Return the [X, Y] coordinate for the center point of the cell that contains the specified text.  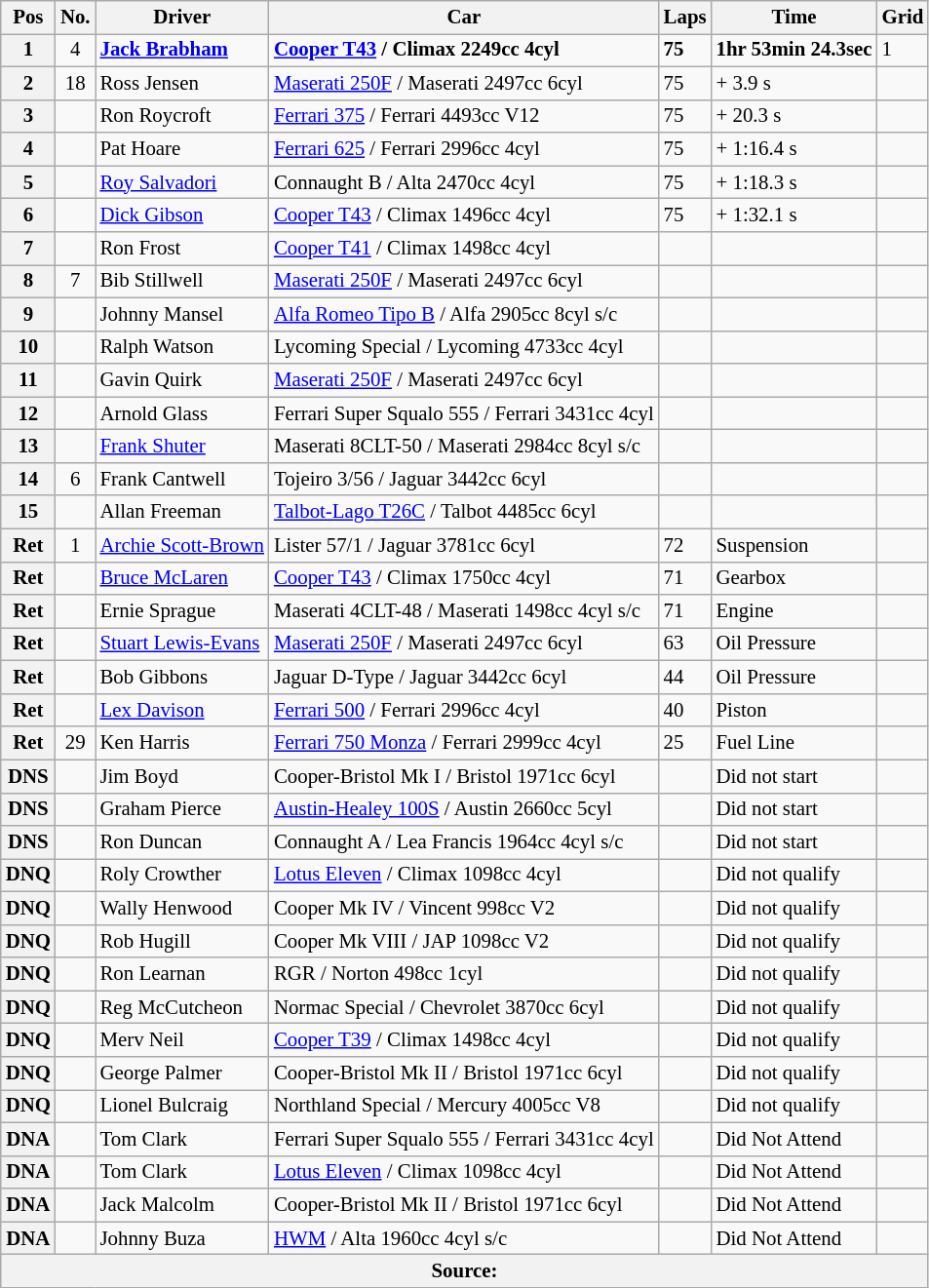
Bruce McLaren [182, 578]
+ 1:16.4 s [794, 149]
Cooper T39 / Climax 1498cc 4cyl [464, 1040]
Bib Stillwell [182, 281]
Connaught A / Lea Francis 1964cc 4cyl s/c [464, 842]
Merv Neil [182, 1040]
Roly Crowther [182, 876]
Archie Scott-Brown [182, 545]
HWM / Alta 1960cc 4cyl s/c [464, 1238]
Frank Cantwell [182, 479]
2 [28, 83]
No. [76, 18]
Lister 57/1 / Jaguar 3781cc 6cyl [464, 545]
Ferrari 375 / Ferrari 4493cc V12 [464, 116]
3 [28, 116]
11 [28, 380]
Alfa Romeo Tipo B / Alfa 2905cc 8cyl s/c [464, 314]
Engine [794, 611]
Ron Roycroft [182, 116]
Cooper T43 / Climax 2249cc 4cyl [464, 50]
10 [28, 347]
Stuart Lewis-Evans [182, 644]
5 [28, 182]
Tojeiro 3/56 / Jaguar 3442cc 6cyl [464, 479]
8 [28, 281]
Fuel Line [794, 743]
Ferrari 750 Monza / Ferrari 2999cc 4cyl [464, 743]
1hr 53min 24.3sec [794, 50]
40 [685, 710]
Arnold Glass [182, 413]
Jack Malcolm [182, 1205]
Talbot-Lago T26C / Talbot 4485cc 6cyl [464, 512]
Piston [794, 710]
Laps [685, 18]
14 [28, 479]
Roy Salvadori [182, 182]
Jim Boyd [182, 776]
Rob Hugill [182, 941]
+ 1:32.1 s [794, 215]
Ferrari 625 / Ferrari 2996cc 4cyl [464, 149]
RGR / Norton 498cc 1cyl [464, 974]
Lycoming Special / Lycoming 4733cc 4cyl [464, 347]
Pat Hoare [182, 149]
Cooper T43 / Climax 1496cc 4cyl [464, 215]
Graham Pierce [182, 809]
Cooper Mk VIII / JAP 1098cc V2 [464, 941]
Driver [182, 18]
Connaught B / Alta 2470cc 4cyl [464, 182]
+ 20.3 s [794, 116]
Time [794, 18]
63 [685, 644]
13 [28, 447]
Gearbox [794, 578]
Ralph Watson [182, 347]
72 [685, 545]
Jack Brabham [182, 50]
Jaguar D-Type / Jaguar 3442cc 6cyl [464, 678]
Wally Henwood [182, 908]
Maserati 8CLT-50 / Maserati 2984cc 8cyl s/c [464, 447]
Ernie Sprague [182, 611]
Grid [903, 18]
18 [76, 83]
Ferrari 500 / Ferrari 2996cc 4cyl [464, 710]
Johnny Mansel [182, 314]
Cooper Mk IV / Vincent 998cc V2 [464, 908]
Johnny Buza [182, 1238]
Northland Special / Mercury 4005cc V8 [464, 1107]
Bob Gibbons [182, 678]
Car [464, 18]
Lionel Bulcraig [182, 1107]
15 [28, 512]
Lex Davison [182, 710]
Pos [28, 18]
Maserati 4CLT-48 / Maserati 1498cc 4cyl s/c [464, 611]
Ron Learnan [182, 974]
29 [76, 743]
9 [28, 314]
Normac Special / Chevrolet 3870cc 6cyl [464, 1007]
Cooper T41 / Climax 1498cc 4cyl [464, 249]
Cooper T43 / Climax 1750cc 4cyl [464, 578]
Ron Duncan [182, 842]
George Palmer [182, 1073]
Cooper-Bristol Mk I / Bristol 1971cc 6cyl [464, 776]
+ 1:18.3 s [794, 182]
Ron Frost [182, 249]
Gavin Quirk [182, 380]
Austin-Healey 100S / Austin 2660cc 5cyl [464, 809]
Allan Freeman [182, 512]
Frank Shuter [182, 447]
Source: [465, 1271]
Reg McCutcheon [182, 1007]
Suspension [794, 545]
Ken Harris [182, 743]
Dick Gibson [182, 215]
12 [28, 413]
44 [685, 678]
+ 3.9 s [794, 83]
25 [685, 743]
Ross Jensen [182, 83]
